Return the (x, y) coordinate for the center point of the cell that contains the specified text.  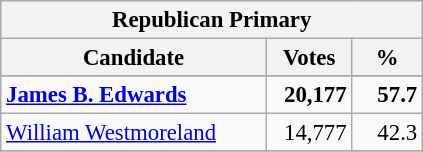
57.7 (388, 95)
14,777 (309, 133)
Votes (309, 58)
William Westmoreland (134, 133)
James B. Edwards (134, 95)
Republican Primary (212, 20)
Candidate (134, 58)
% (388, 58)
42.3 (388, 133)
20,177 (309, 95)
